Identify which cell holds the provided text, then report its (x, y) central coordinate. 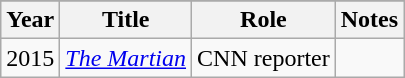
CNN reporter (264, 58)
2015 (30, 58)
Notes (369, 20)
Role (264, 20)
Title (126, 20)
The Martian (126, 58)
Year (30, 20)
